Provide the (x, y) coordinate of the cell's center where the given text is located.  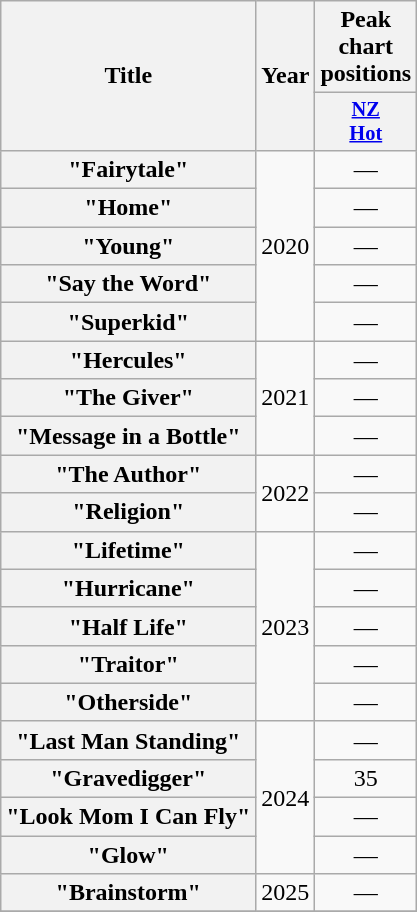
Year (286, 76)
"Hurricane" (128, 588)
2021 (286, 398)
"The Author" (128, 474)
"Young" (128, 246)
"Home" (128, 208)
2024 (286, 797)
"Look Mom I Can Fly" (128, 817)
2025 (286, 893)
2023 (286, 626)
NZHot (366, 122)
"Lifetime" (128, 550)
"Religion" (128, 512)
Peak chart positions (366, 47)
"Brainstorm" (128, 893)
2022 (286, 493)
"Otherside" (128, 702)
"Glow" (128, 855)
"The Giver" (128, 398)
"Say the Word" (128, 284)
"Gravedigger" (128, 778)
"Last Man Standing" (128, 740)
2020 (286, 245)
"Fairytale" (128, 169)
35 (366, 778)
"Half Life" (128, 626)
Title (128, 76)
"Traitor" (128, 664)
"Hercules" (128, 360)
"Superkid" (128, 322)
"Message in a Bottle" (128, 436)
